Return the (X, Y) coordinate for the center point of the cell that contains the specified text.  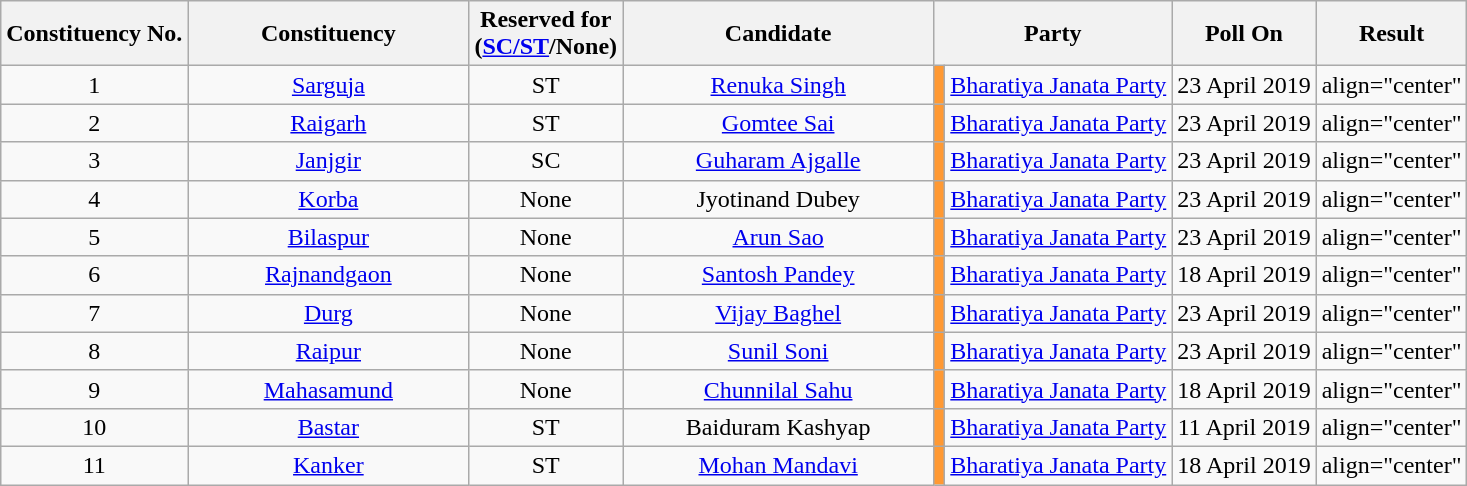
Janjgir (328, 161)
Raigarh (328, 123)
6 (94, 275)
Guharam Ajgalle (778, 161)
Renuka Singh (778, 85)
2 (94, 123)
Jyotinand Dubey (778, 199)
10 (94, 427)
Raipur (328, 351)
Bastar (328, 427)
Kanker (328, 465)
Korba (328, 199)
SC (546, 161)
8 (94, 351)
11 (94, 465)
Constituency No. (94, 34)
9 (94, 389)
Constituency (328, 34)
Baiduram Kashyap (778, 427)
Vijay Baghel (778, 313)
Rajnandgaon (328, 275)
Sarguja (328, 85)
Gomtee Sai (778, 123)
Sunil Soni (778, 351)
Party (1053, 34)
Durg (328, 313)
Santosh Pandey (778, 275)
Reserved for(SC/ST/None) (546, 34)
Result (1392, 34)
3 (94, 161)
4 (94, 199)
11 April 2019 (1244, 427)
Arun Sao (778, 237)
5 (94, 237)
7 (94, 313)
Bilaspur (328, 237)
Chunnilal Sahu (778, 389)
Mahasamund (328, 389)
Poll On (1244, 34)
Candidate (778, 34)
Mohan Mandavi (778, 465)
1 (94, 85)
